Identify which cell holds the provided text, then report its (X, Y) central coordinate. 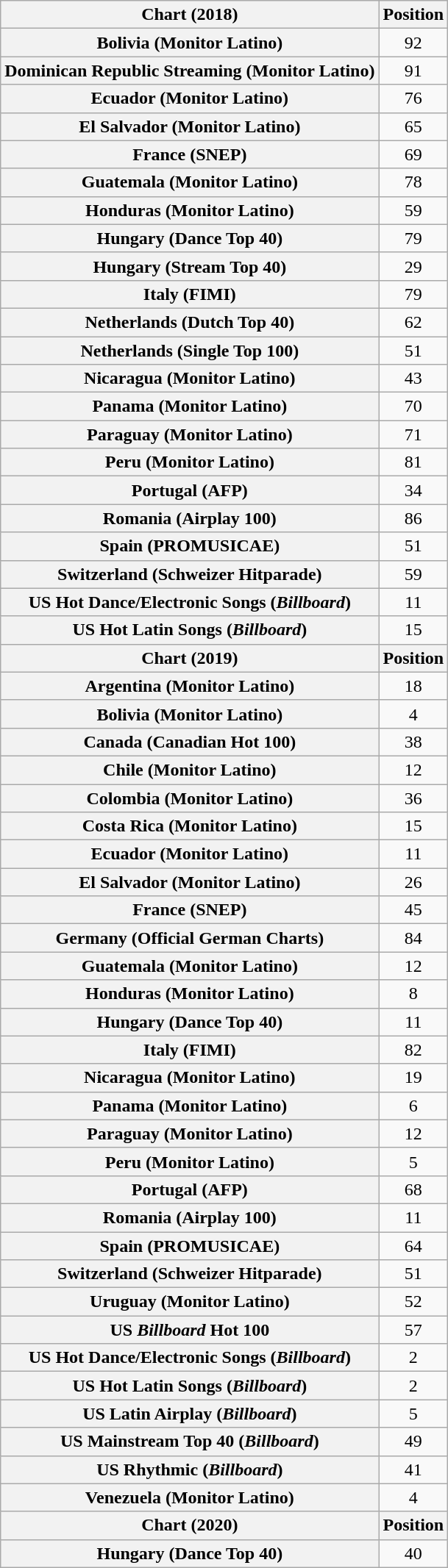
41 (413, 1469)
Chile (Monitor Latino) (190, 770)
45 (413, 910)
34 (413, 490)
49 (413, 1442)
38 (413, 742)
Netherlands (Dutch Top 40) (190, 322)
Chart (2018) (190, 15)
64 (413, 1246)
US Mainstream Top 40 (Billboard) (190, 1442)
6 (413, 1106)
43 (413, 379)
70 (413, 407)
69 (413, 154)
Dominican Republic Streaming (Monitor Latino) (190, 71)
86 (413, 518)
57 (413, 1330)
82 (413, 1050)
US Billboard Hot 100 (190, 1330)
Chart (2020) (190, 1525)
Costa Rica (Monitor Latino) (190, 826)
Hungary (Stream Top 40) (190, 266)
8 (413, 994)
91 (413, 71)
65 (413, 126)
Colombia (Monitor Latino) (190, 798)
Venezuela (Monitor Latino) (190, 1497)
Chart (2019) (190, 658)
71 (413, 434)
Argentina (Monitor Latino) (190, 686)
76 (413, 99)
19 (413, 1078)
78 (413, 182)
36 (413, 798)
Netherlands (Single Top 100) (190, 351)
US Rhythmic (Billboard) (190, 1469)
29 (413, 266)
26 (413, 882)
68 (413, 1189)
62 (413, 322)
Germany (Official German Charts) (190, 938)
Uruguay (Monitor Latino) (190, 1302)
Canada (Canadian Hot 100) (190, 742)
84 (413, 938)
18 (413, 686)
81 (413, 462)
92 (413, 43)
52 (413, 1302)
40 (413, 1553)
US Latin Airplay (Billboard) (190, 1414)
